Search for the cell housing the specified text and yield its [X, Y] center coordinate. 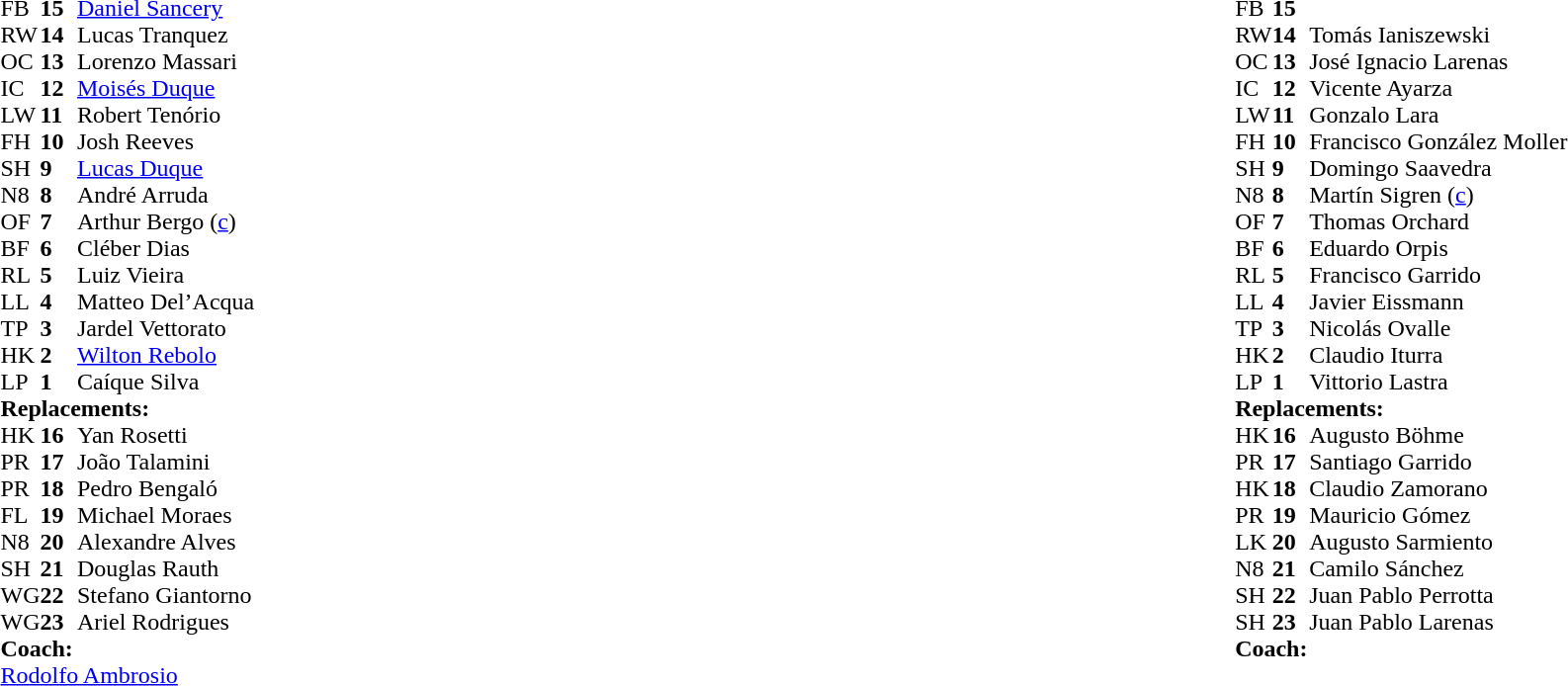
Domingo Saavedra [1437, 168]
Ariel Rodrigues [166, 623]
Claudio Iturra [1437, 356]
Luiz Vieira [166, 275]
Camilo Sánchez [1437, 569]
Francisco González Moller [1437, 142]
Matteo Del’Acqua [166, 302]
Lorenzo Massari [166, 61]
Gonzalo Lara [1437, 115]
Thomas Orchard [1437, 221]
Jardel Vettorato [166, 328]
Augusto Sarmiento [1437, 542]
Tomás Ianiszewski [1437, 36]
Claudio Zamorano [1437, 488]
Mauricio Gómez [1437, 516]
Michael Moraes [166, 516]
Augusto Böhme [1437, 435]
Javier Eissmann [1437, 302]
FL [20, 516]
Cléber Dias [166, 249]
Caíque Silva [166, 382]
Santiago Garrido [1437, 463]
Lucas Duque [166, 168]
Vicente Ayarza [1437, 89]
Arthur Bergo (c) [166, 221]
Stefano Giantorno [166, 595]
Josh Reeves [166, 142]
Vittorio Lastra [1437, 382]
José Ignacio Larenas [1437, 61]
Wilton Rebolo [166, 356]
João Talamini [166, 463]
Martín Sigren (c) [1437, 196]
Pedro Bengaló [166, 488]
Eduardo Orpis [1437, 249]
Robert Tenório [166, 115]
Lucas Tranquez [166, 36]
Nicolás Ovalle [1437, 328]
Douglas Rauth [166, 569]
Moisés Duque [166, 89]
LK [1254, 542]
Yan Rosetti [166, 435]
Juan Pablo Perrotta [1437, 595]
Juan Pablo Larenas [1437, 623]
Alexandre Alves [166, 542]
André Arruda [166, 196]
Francisco Garrido [1437, 275]
